Extract the [x, y] coordinate from the center of the cell holding the provided text.  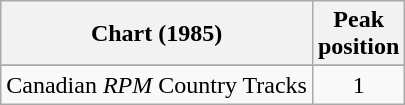
Canadian RPM Country Tracks [157, 85]
1 [358, 85]
Chart (1985) [157, 34]
Peakposition [358, 34]
